Identify which cell holds the provided text, then report its (x, y) central coordinate. 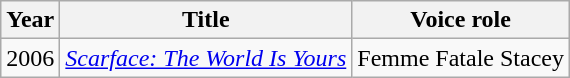
Year (30, 20)
Scarface: The World Is Yours (206, 58)
Femme Fatale Stacey (461, 58)
2006 (30, 58)
Title (206, 20)
Voice role (461, 20)
